From the cell containing the given text, extract its center point as (X, Y) coordinate. 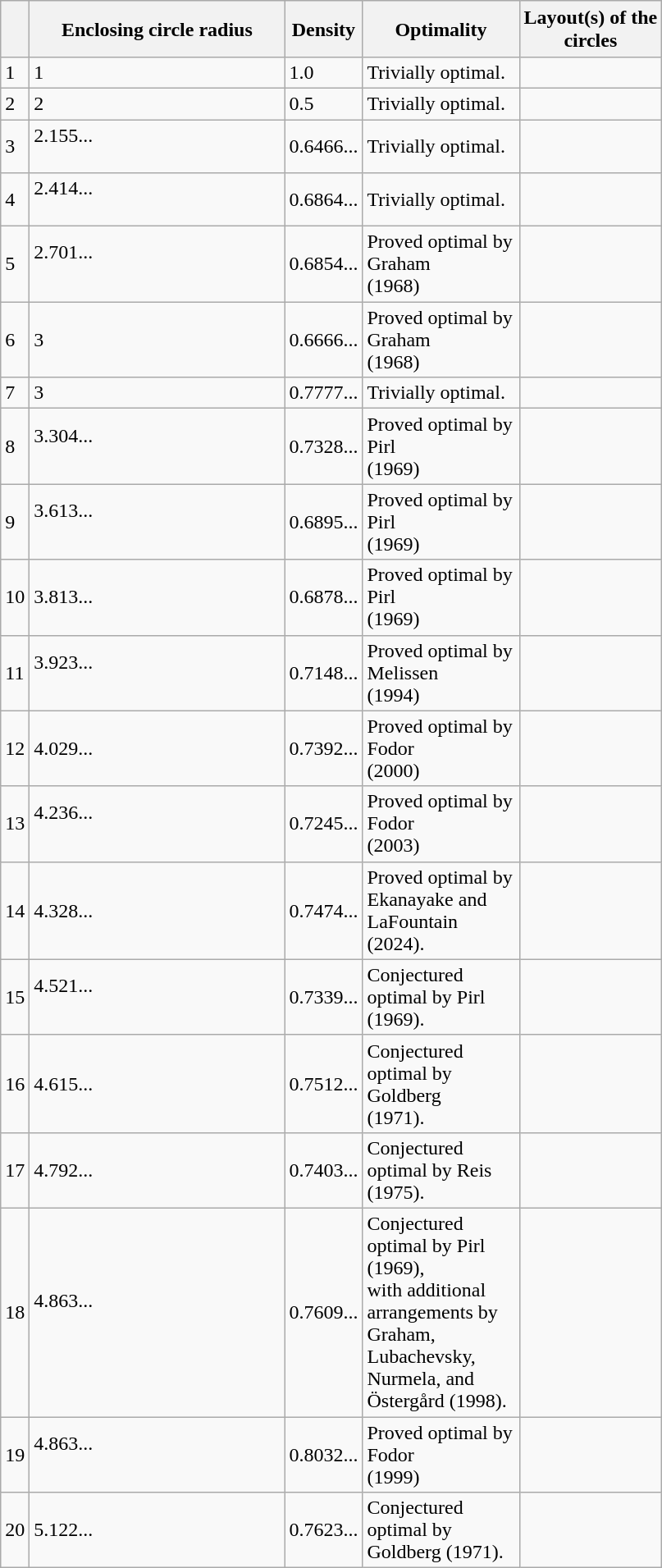
Layout(s) of the circles (591, 30)
Conjectured optimal by Pirl (1969),with additional arrangements by Graham, Lubachevsky, Nurmela, and Östergård (1998). (441, 1312)
0.6878... (323, 597)
0.7392... (323, 748)
15 (15, 997)
10 (15, 597)
Conjectured optimal by Pirl(1969). (441, 997)
2.701... (158, 264)
9 (15, 522)
7 (15, 393)
Proved optimal by Melissen(1994) (441, 673)
18 (15, 1312)
Proved optimal by Ekanayake and LaFountain(2024). (441, 911)
Optimality (441, 30)
11 (15, 673)
13 (15, 824)
0.7148... (323, 673)
14 (15, 911)
0.7512... (323, 1083)
2.155... (158, 146)
Proved optimal by Fodor(2003) (441, 824)
4.521... (158, 997)
Proved optimal by Fodor(2000) (441, 748)
Conjectured optimal by Goldberg(1971). (441, 1083)
0.6466... (323, 146)
5.122... (158, 1530)
0.7609... (323, 1312)
Proved optimal by Fodor(1999) (441, 1454)
5 (15, 264)
3.613... (158, 522)
0.6864... (323, 200)
4 (15, 200)
0.5 (323, 103)
4.615... (158, 1083)
4.029... (158, 748)
20 (15, 1530)
3.304... (158, 446)
0.7339... (323, 997)
2.414... (158, 200)
3.813... (158, 597)
0.7623... (323, 1530)
0.6854... (323, 264)
4.328... (158, 911)
Conjectured optimal by Goldberg (1971). (441, 1530)
12 (15, 748)
Density (323, 30)
19 (15, 1454)
17 (15, 1170)
0.7777... (323, 393)
Conjectured optimal by Reis(1975). (441, 1170)
0.7403... (323, 1170)
8 (15, 446)
4.236... (158, 824)
0.8032... (323, 1454)
1.0 (323, 72)
16 (15, 1083)
6 (15, 340)
0.7328... (323, 446)
Enclosing circle radius (158, 30)
0.7474... (323, 911)
4.792... (158, 1170)
0.7245... (323, 824)
0.6666... (323, 340)
0.6895... (323, 522)
3.923... (158, 673)
